Search for the cell housing the specified text and yield its [x, y] center coordinate. 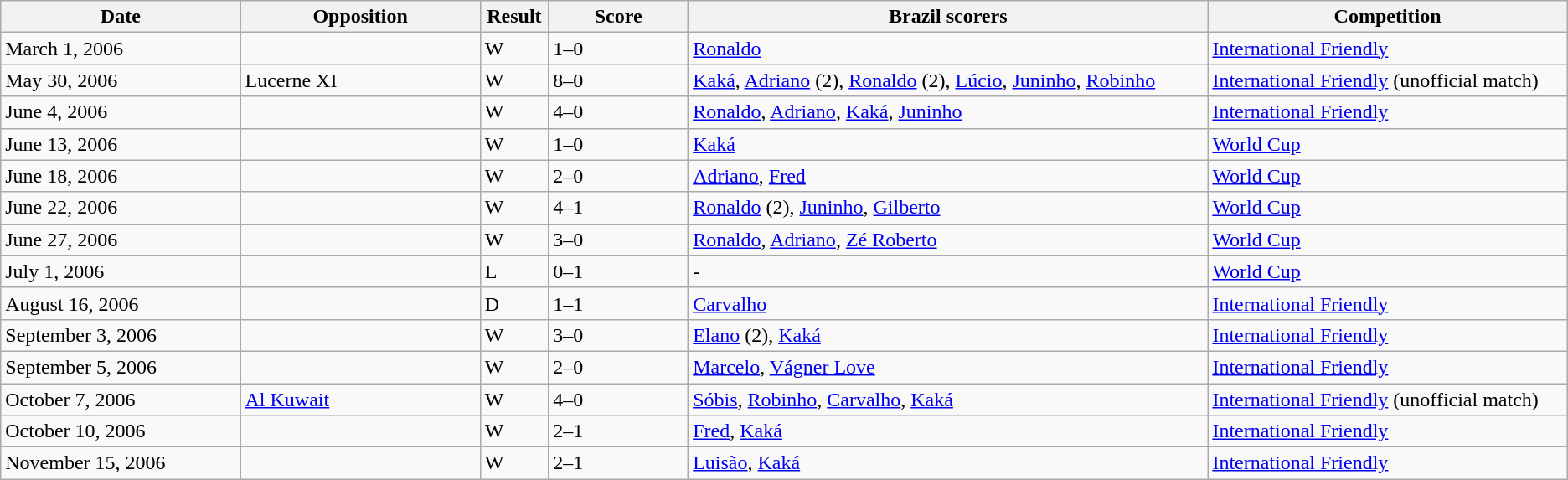
June 13, 2006 [121, 144]
Marcelo, Vágner Love [948, 367]
September 5, 2006 [121, 367]
Al Kuwait [360, 400]
1–1 [618, 303]
May 30, 2006 [121, 80]
Luisão, Kaká [948, 463]
March 1, 2006 [121, 49]
Ronaldo, Adriano, Kaká, Juninho [948, 112]
June 22, 2006 [121, 208]
Carvalho [948, 303]
October 7, 2006 [121, 400]
L [514, 271]
Date [121, 17]
Competition [1387, 17]
Ronaldo [948, 49]
Sóbis, Robinho, Carvalho, Kaká [948, 400]
- [948, 271]
November 15, 2006 [121, 463]
Fred, Kaká [948, 431]
July 1, 2006 [121, 271]
October 10, 2006 [121, 431]
Lucerne XI [360, 80]
4–1 [618, 208]
Score [618, 17]
0–1 [618, 271]
Elano (2), Kaká [948, 335]
Adriano, Fred [948, 176]
September 3, 2006 [121, 335]
June 18, 2006 [121, 176]
Result [514, 17]
Kaká [948, 144]
Ronaldo (2), Juninho, Gilberto [948, 208]
June 27, 2006 [121, 240]
Brazil scorers [948, 17]
August 16, 2006 [121, 303]
D [514, 303]
Ronaldo, Adriano, Zé Roberto [948, 240]
Opposition [360, 17]
June 4, 2006 [121, 112]
8–0 [618, 80]
Kaká, Adriano (2), Ronaldo (2), Lúcio, Juninho, Robinho [948, 80]
